Extract the (x, y) coordinate from the center of the cell holding the provided text.  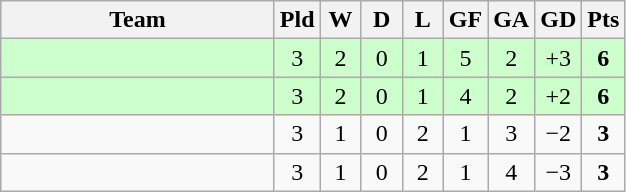
Pts (604, 20)
−3 (558, 172)
D (382, 20)
GA (512, 20)
−2 (558, 134)
+2 (558, 96)
W (340, 20)
5 (465, 58)
Pld (297, 20)
L (422, 20)
+3 (558, 58)
GD (558, 20)
GF (465, 20)
Team (138, 20)
